From the cell containing the given text, extract its center point as [x, y] coordinate. 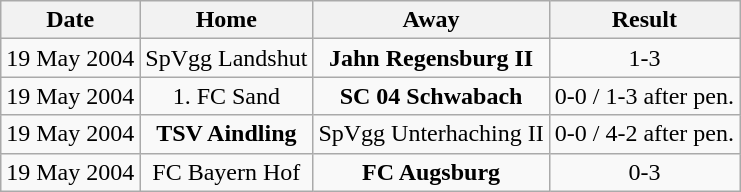
1-3 [644, 58]
Away [431, 20]
Jahn Regensburg II [431, 58]
FC Bayern Hof [226, 172]
0-3 [644, 172]
SpVgg Unterhaching II [431, 134]
1. FC Sand [226, 96]
TSV Aindling [226, 134]
Date [70, 20]
Result [644, 20]
0-0 / 1-3 after pen. [644, 96]
SpVgg Landshut [226, 58]
0-0 / 4-2 after pen. [644, 134]
SC 04 Schwabach [431, 96]
Home [226, 20]
FC Augsburg [431, 172]
